Locate the cell with the specified text and output its (x, y) center coordinate. 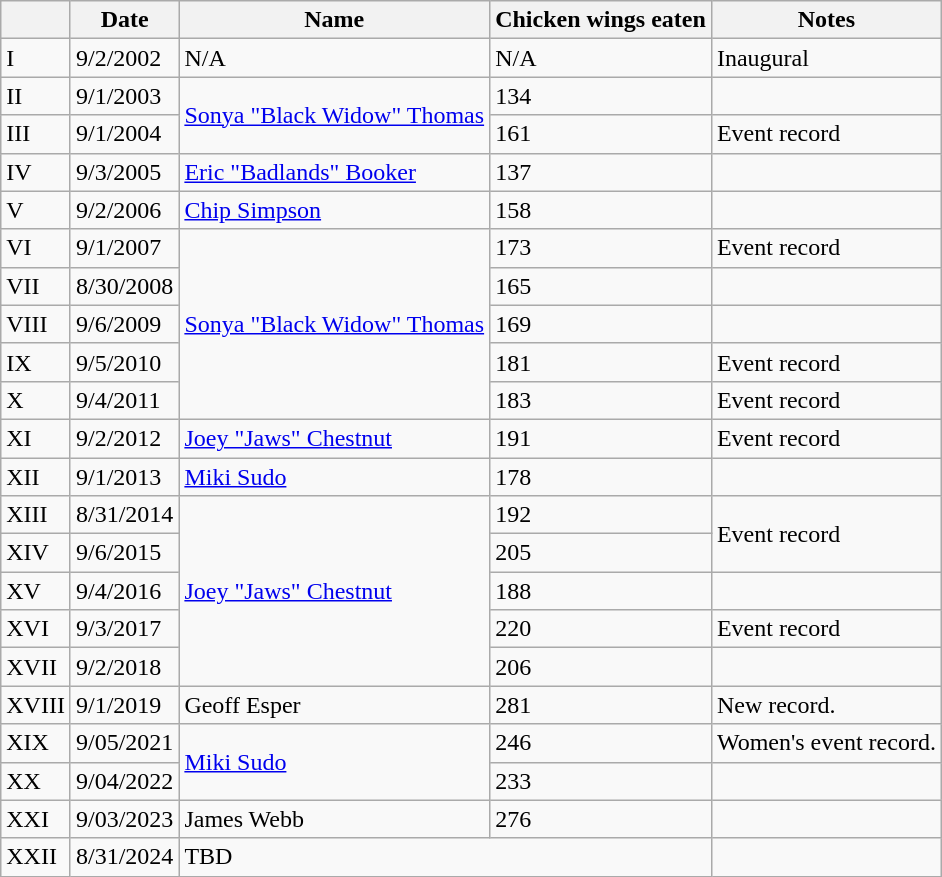
IX (36, 362)
188 (601, 591)
246 (601, 743)
233 (601, 781)
181 (601, 362)
8/31/2014 (124, 515)
Geoff Esper (334, 705)
134 (601, 96)
9/1/2019 (124, 705)
XIX (36, 743)
9/3/2017 (124, 629)
X (36, 400)
9/04/2022 (124, 781)
XXI (36, 819)
178 (601, 477)
VIII (36, 324)
9/4/2016 (124, 591)
9/1/2004 (124, 134)
XX (36, 781)
9/2/2012 (124, 438)
I (36, 58)
9/2/2006 (124, 210)
IV (36, 172)
206 (601, 667)
173 (601, 248)
8/31/2024 (124, 857)
9/1/2013 (124, 477)
183 (601, 400)
9/03/2023 (124, 819)
New record. (826, 705)
9/1/2003 (124, 96)
169 (601, 324)
Women's event record. (826, 743)
161 (601, 134)
Inaugural (826, 58)
276 (601, 819)
Eric "Badlands" Booker (334, 172)
II (36, 96)
VI (36, 248)
191 (601, 438)
9/3/2005 (124, 172)
9/6/2015 (124, 553)
8/30/2008 (124, 286)
281 (601, 705)
9/2/2018 (124, 667)
Date (124, 20)
James Webb (334, 819)
XVIII (36, 705)
TBD (446, 857)
III (36, 134)
Chicken wings eaten (601, 20)
XVI (36, 629)
XVII (36, 667)
9/05/2021 (124, 743)
XIII (36, 515)
9/2/2002 (124, 58)
158 (601, 210)
9/1/2007 (124, 248)
9/6/2009 (124, 324)
9/5/2010 (124, 362)
XIV (36, 553)
137 (601, 172)
9/4/2011 (124, 400)
220 (601, 629)
192 (601, 515)
V (36, 210)
Notes (826, 20)
XV (36, 591)
XI (36, 438)
Name (334, 20)
XXII (36, 857)
Chip Simpson (334, 210)
XII (36, 477)
VII (36, 286)
205 (601, 553)
165 (601, 286)
